Extract the [x, y] coordinate from the center of the cell holding the provided text.  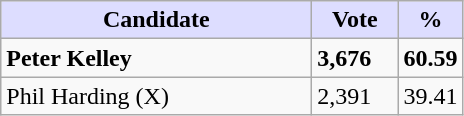
2,391 [355, 96]
60.59 [430, 58]
Candidate [156, 20]
Vote [355, 20]
Peter Kelley [156, 58]
39.41 [430, 96]
% [430, 20]
Phil Harding (X) [156, 96]
3,676 [355, 58]
